Search for the cell housing the specified text and yield its [x, y] center coordinate. 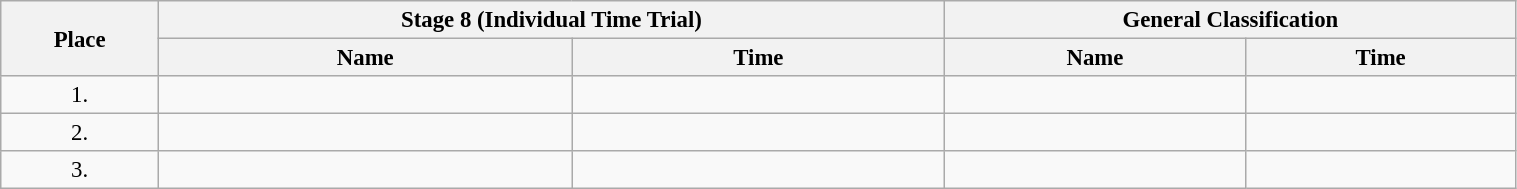
1. [80, 95]
Stage 8 (Individual Time Trial) [551, 20]
General Classification [1230, 20]
3. [80, 170]
Place [80, 38]
2. [80, 133]
